Return the [X, Y] coordinate for the center point of the cell that contains the specified text.  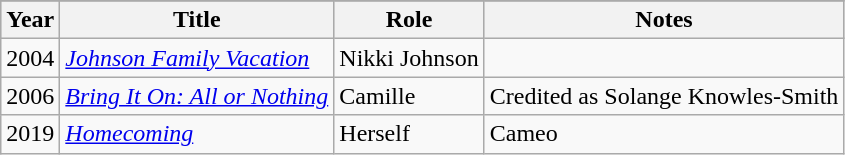
Nikki Johnson [409, 58]
Homecoming [197, 134]
2006 [30, 96]
Credited as Solange Knowles-Smith [664, 96]
Johnson Family Vacation [197, 58]
Role [409, 20]
Notes [664, 20]
Camille [409, 96]
Title [197, 20]
Herself [409, 134]
2019 [30, 134]
Bring It On: All or Nothing [197, 96]
2004 [30, 58]
Cameo [664, 134]
Year [30, 20]
